Capture the cell that displays the provided text and extract its [x, y] central coordinate. 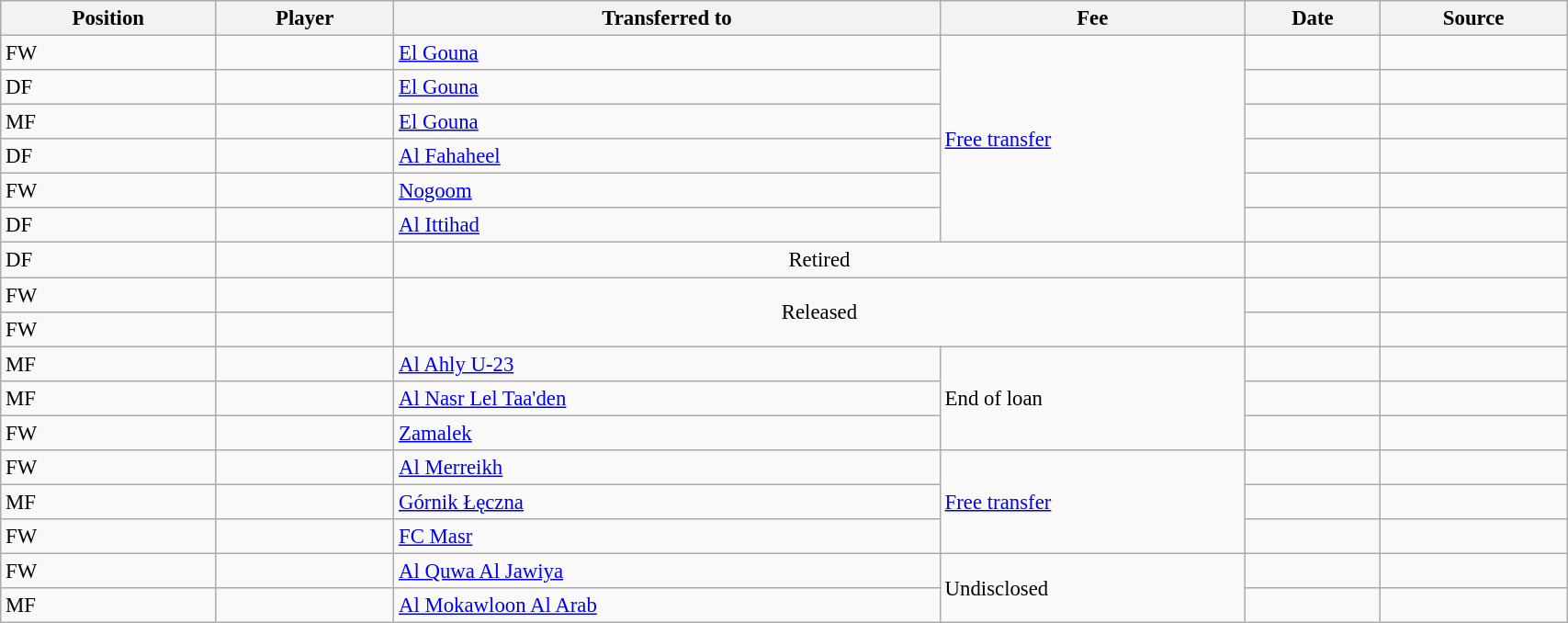
Al Nasr Lel Taa'den [667, 398]
Al Quwa Al Jawiya [667, 571]
Undisclosed [1092, 588]
Al Merreikh [667, 468]
Player [305, 18]
Nogoom [667, 191]
Source [1473, 18]
Al Fahaheel [667, 156]
Position [108, 18]
FC Masr [667, 537]
Al Mokawloon Al Arab [667, 606]
Zamalek [667, 433]
Górnik Łęczna [667, 502]
Released [819, 312]
Retired [819, 260]
Date [1312, 18]
Transferred to [667, 18]
End of loan [1092, 399]
Al Ahly U-23 [667, 364]
Al Ittihad [667, 225]
Fee [1092, 18]
